Capture the cell that displays the provided text and extract its (X, Y) central coordinate. 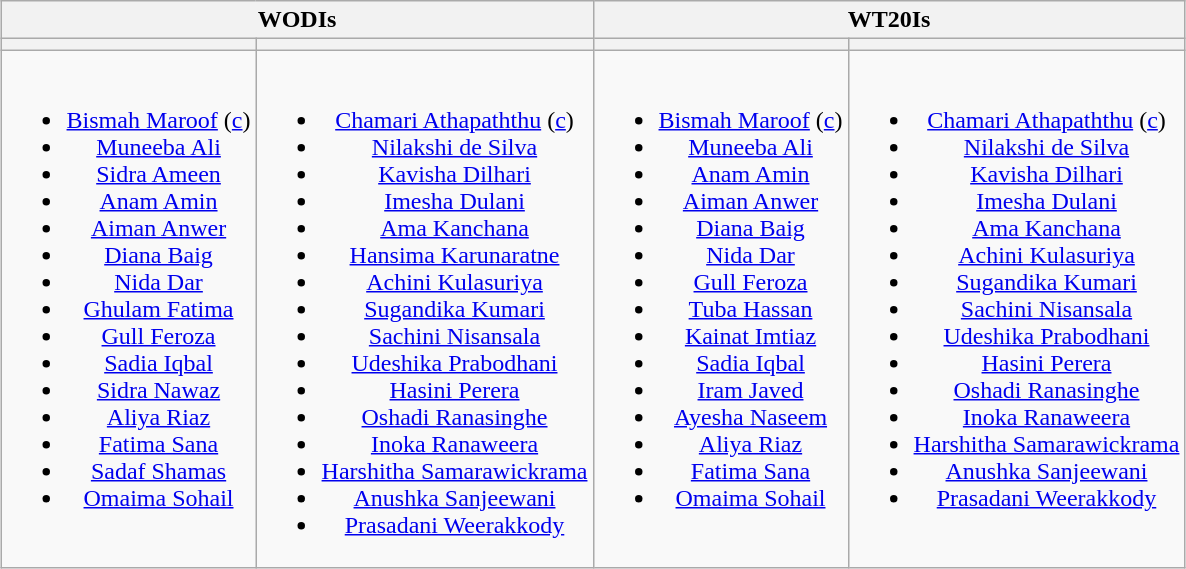
WT20Is (889, 20)
WODIs (297, 20)
